Return (x, y) of the center of cell containing provided text 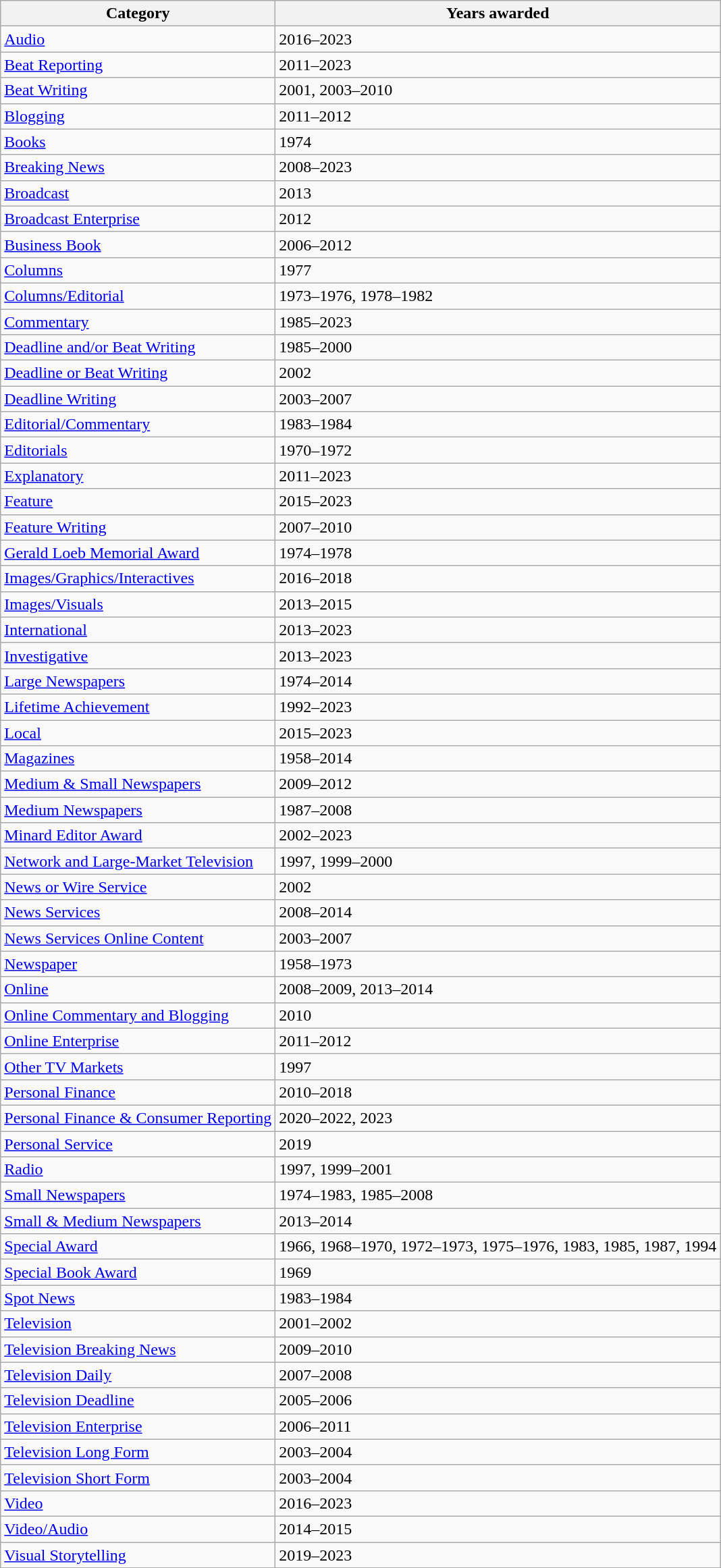
Blogging (138, 116)
1974–2014 (498, 681)
2010–2018 (498, 1092)
Beat Writing (138, 90)
Editorials (138, 450)
Medium Newspapers (138, 810)
Business Book (138, 244)
Other TV Markets (138, 1066)
2009–2010 (498, 1349)
1987–2008 (498, 810)
Online Enterprise (138, 1041)
Spot News (138, 1298)
1969 (498, 1272)
Broadcast Enterprise (138, 219)
Magazines (138, 759)
Gerald Loeb Memorial Award (138, 553)
Minard Editor Award (138, 836)
Personal Service (138, 1144)
2009–2012 (498, 784)
2012 (498, 219)
Personal Finance (138, 1092)
Columns/Editorial (138, 296)
1992–2023 (498, 707)
International (138, 630)
2008–2009, 2013–2014 (498, 990)
Editorial/Commentary (138, 425)
2001, 2003–2010 (498, 90)
Broadcast (138, 193)
2016–2018 (498, 578)
Personal Finance & Consumer Reporting (138, 1118)
Feature (138, 502)
2019–2023 (498, 1555)
2019 (498, 1144)
Television Daily (138, 1375)
Investigative (138, 655)
Large Newspapers (138, 681)
1958–1973 (498, 964)
Years awarded (498, 13)
1970–1972 (498, 450)
Television Enterprise (138, 1426)
Columns (138, 270)
Deadline or Beat Writing (138, 373)
1997, 1999–2001 (498, 1170)
Visual Storytelling (138, 1555)
Online Commentary and Blogging (138, 1015)
Television Short Form (138, 1478)
2013 (498, 193)
Television Breaking News (138, 1349)
Small & Medium Newspapers (138, 1221)
Television Deadline (138, 1401)
Feature Writing (138, 527)
Television (138, 1324)
Breaking News (138, 167)
2005–2006 (498, 1401)
Books (138, 142)
2006–2012 (498, 244)
2008–2014 (498, 913)
Images/Visuals (138, 604)
Network and Large-Market Television (138, 861)
Explanatory (138, 476)
2002–2023 (498, 836)
1974 (498, 142)
Deadline and/or Beat Writing (138, 348)
1966, 1968–1970, 1972–1973, 1975–1976, 1983, 1985, 1987, 1994 (498, 1247)
Local (138, 732)
Beat Reporting (138, 65)
News or Wire Service (138, 887)
Radio (138, 1170)
Online (138, 990)
Special Book Award (138, 1272)
1958–2014 (498, 759)
1973–1976, 1978–1982 (498, 296)
2013–2015 (498, 604)
2006–2011 (498, 1426)
2010 (498, 1015)
News Services (138, 913)
2014–2015 (498, 1529)
Category (138, 13)
Small Newspapers (138, 1195)
Medium & Small Newspapers (138, 784)
Images/Graphics/Interactives (138, 578)
News Services Online Content (138, 938)
Audio (138, 39)
1997 (498, 1066)
1985–2023 (498, 322)
1997, 1999–2000 (498, 861)
2001–2002 (498, 1324)
2007–2010 (498, 527)
2008–2023 (498, 167)
Newspaper (138, 964)
Commentary (138, 322)
Special Award (138, 1247)
2013–2014 (498, 1221)
2020–2022, 2023 (498, 1118)
1985–2000 (498, 348)
Lifetime Achievement (138, 707)
Deadline Writing (138, 399)
1974–1978 (498, 553)
1974–1983, 1985–2008 (498, 1195)
2007–2008 (498, 1375)
Television Long Form (138, 1452)
Video (138, 1503)
1977 (498, 270)
Video/Audio (138, 1529)
